Identify which cell holds the provided text, then report its [x, y] central coordinate. 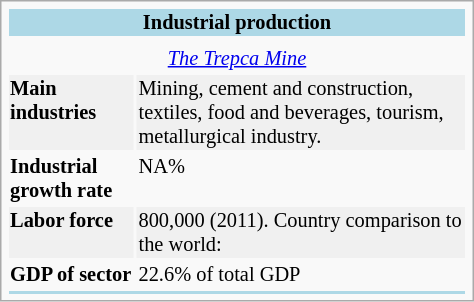
The Trepca Mine [238, 58]
22.6% of total GDP [301, 274]
NA% [301, 178]
Mining, cement and construction, textiles, food and beverages, tourism, metallurgical industry. [301, 112]
GDP of sector [72, 274]
Industrial production [238, 22]
Industrial growth rate [72, 178]
800,000 (2011). Country comparison to the world: [301, 232]
Labor force [72, 232]
Main industries [72, 112]
